Detect which cell encompasses the target text, then output its (X, Y) center coordinate. 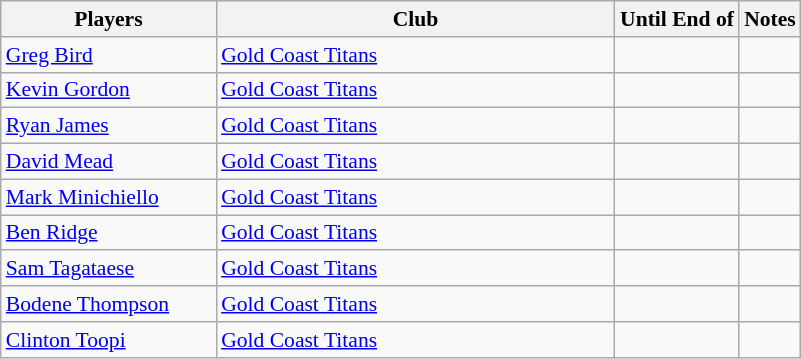
Club (416, 19)
Notes (770, 19)
Clinton Toopi (108, 340)
Greg Bird (108, 55)
Until End of (677, 19)
Ben Ridge (108, 233)
Sam Tagataese (108, 269)
Players (108, 19)
Bodene Thompson (108, 304)
Ryan James (108, 126)
Kevin Gordon (108, 90)
David Mead (108, 162)
Mark Minichiello (108, 197)
